Identify which cell holds the provided text, then report its [x, y] central coordinate. 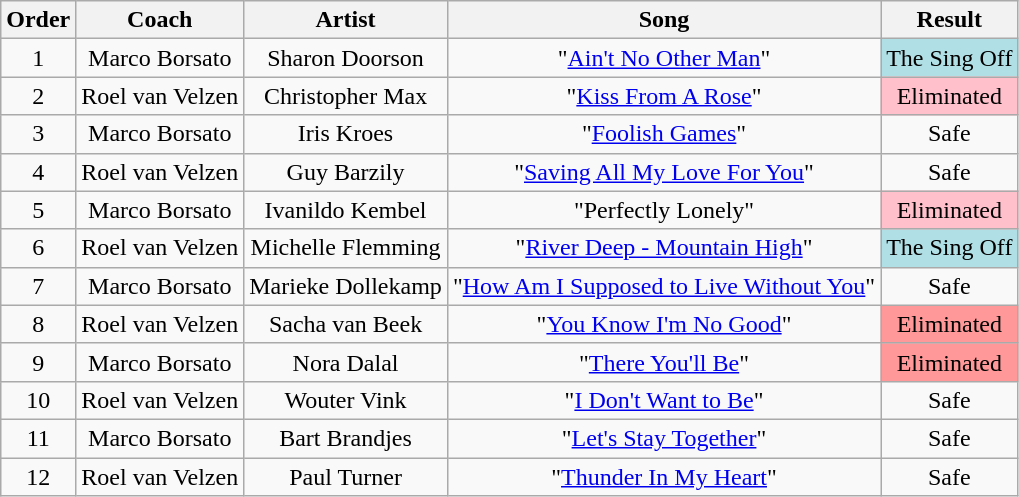
Iris Kroes [346, 134]
"Let's Stay Together" [664, 438]
Sacha van Beek [346, 324]
3 [38, 134]
Wouter Vink [346, 400]
"I Don't Want to Be" [664, 400]
"Thunder In My Heart" [664, 477]
9 [38, 362]
"Ain't No Other Man" [664, 58]
Paul Turner [346, 477]
"Foolish Games" [664, 134]
"Saving All My Love For You" [664, 172]
7 [38, 286]
Michelle Flemming [346, 248]
2 [38, 96]
"How Am I Supposed to Live Without You" [664, 286]
11 [38, 438]
6 [38, 248]
1 [38, 58]
Nora Dalal [346, 362]
10 [38, 400]
Song [664, 20]
12 [38, 477]
"There You'll Be" [664, 362]
Result [950, 20]
Christopher Max [346, 96]
Order [38, 20]
Bart Brandjes [346, 438]
"River Deep - Mountain High" [664, 248]
Artist [346, 20]
Marieke Dollekamp [346, 286]
4 [38, 172]
"You Know I'm No Good" [664, 324]
Coach [160, 20]
Guy Barzily [346, 172]
8 [38, 324]
Ivanildo Kembel [346, 210]
"Perfectly Lonely" [664, 210]
Sharon Doorson [346, 58]
"Kiss From A Rose" [664, 96]
5 [38, 210]
